Scan for the cell matching the given text and deliver its [X, Y] coordinate at center. 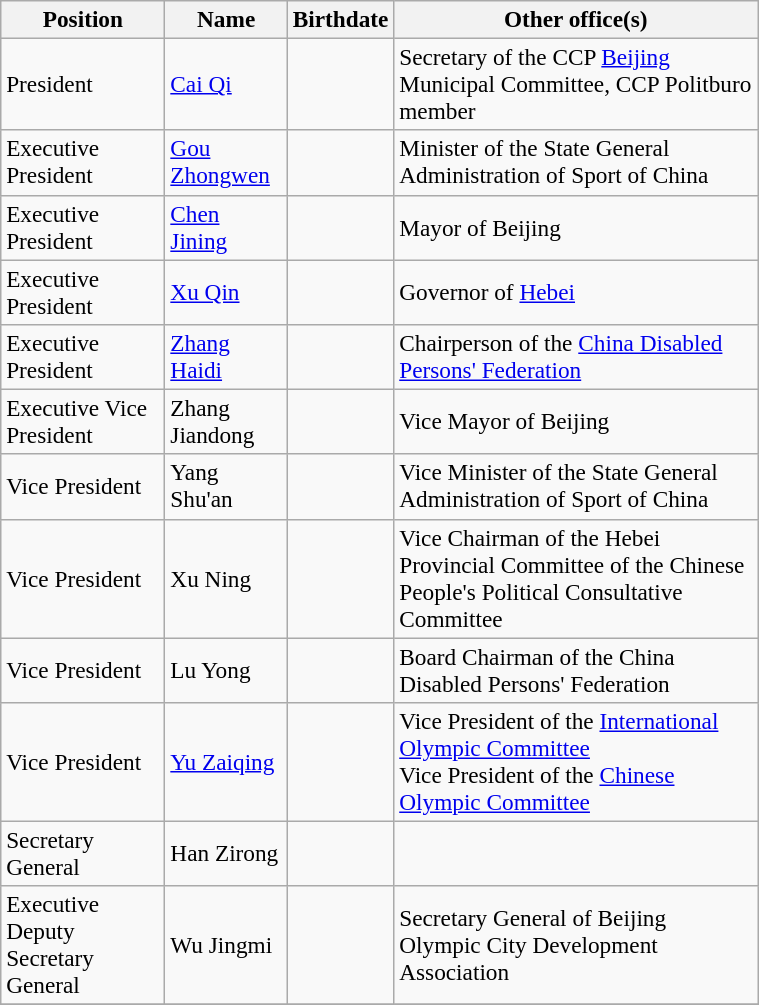
Other office(s) [576, 19]
Executive Vice President [83, 422]
Governor of Hebei [576, 292]
Vice Chairman of the Hebei Provincial Committee of the Chinese People's Political Consultative Committee [576, 578]
Secretary General [83, 854]
Secretary of the CCP Beijing Municipal Committee, CCP Politburo member [576, 84]
Gou Zhongwen [226, 162]
Board Chairman of the China Disabled Persons' Federation [576, 670]
Chen Jining [226, 228]
Cai Qi [226, 84]
Xu Ning [226, 578]
Xu Qin [226, 292]
Yang Shu'an [226, 486]
Position [83, 19]
Vice Minister of the State General Administration of Sport of China [576, 486]
Birthdate [340, 19]
Wu Jingmi [226, 946]
Executive Deputy Secretary General [83, 946]
President [83, 84]
Han Zirong [226, 854]
Secretary General of Beijing Olympic City Development Association [576, 946]
Yu Zaiqing [226, 762]
Name [226, 19]
Zhang Jiandong [226, 422]
Vice President of the International Olympic CommitteeVice President of the Chinese Olympic Committee [576, 762]
Zhang Haidi [226, 356]
Mayor of Beijing [576, 228]
Lu Yong [226, 670]
Minister of the State General Administration of Sport of China [576, 162]
Vice Mayor of Beijing [576, 422]
Chairperson of the China Disabled Persons' Federation [576, 356]
